Determine the (X, Y) coordinate at the center of the cell enclosing the given text.  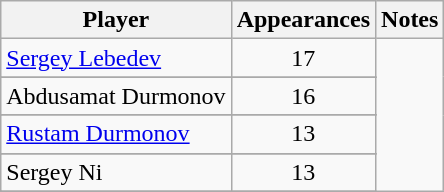
Rustam Durmonov (116, 134)
Appearances (303, 20)
Sergey Ni (116, 172)
Player (116, 20)
Notes (410, 20)
17 (303, 58)
Abdusamat Durmonov (116, 96)
Sergey Lebedev (116, 58)
16 (303, 96)
